Return [X, Y] of the center of cell containing provided text 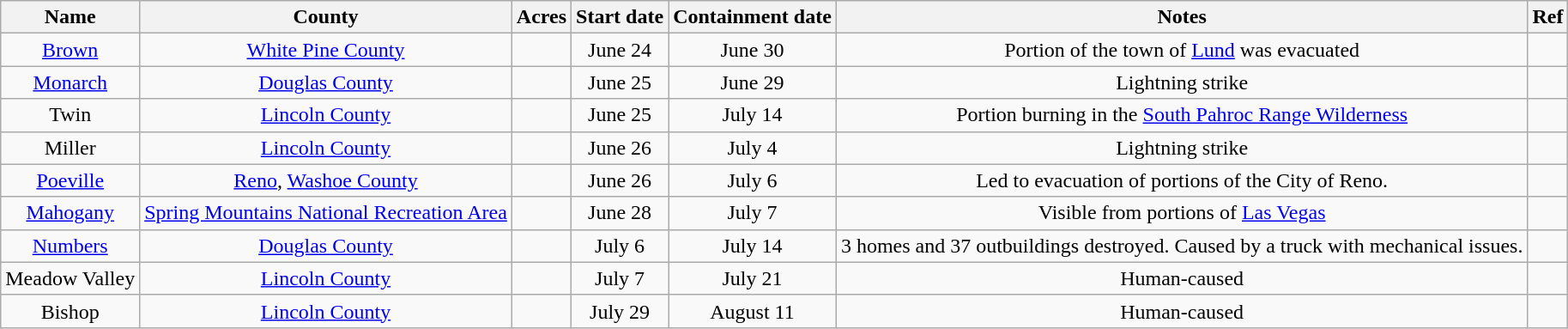
Bishop [70, 311]
June 30 [753, 50]
June 28 [620, 213]
Twin [70, 115]
Led to evacuation of portions of the City of Reno. [1182, 180]
Poeville [70, 180]
Name [70, 17]
White Pine County [326, 50]
Spring Mountains National Recreation Area [326, 213]
Portion of the town of Lund was evacuated [1182, 50]
June 24 [620, 50]
Brown [70, 50]
July 21 [753, 278]
Visible from portions of Las Vegas [1182, 213]
August 11 [753, 311]
Notes [1182, 17]
Numbers [70, 246]
Reno, Washoe County [326, 180]
Portion burning in the South Pahroc Range Wilderness [1182, 115]
July 29 [620, 311]
Meadow Valley [70, 278]
Monarch [70, 82]
Containment date [753, 17]
Mahogany [70, 213]
County [326, 17]
Acres [541, 17]
3 homes and 37 outbuildings destroyed. Caused by a truck with mechanical issues. [1182, 246]
Start date [620, 17]
Ref [1548, 17]
Miller [70, 148]
July 4 [753, 148]
June 29 [753, 82]
